Locate the cell with the specified text and output its (X, Y) center coordinate. 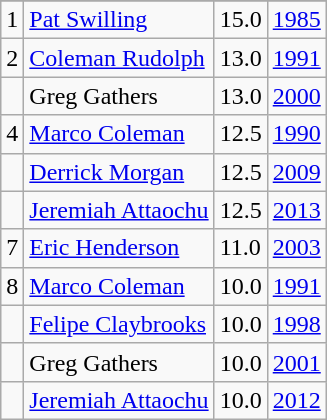
2000 (296, 96)
2001 (296, 362)
1998 (296, 324)
2013 (296, 210)
2 (12, 58)
1990 (296, 134)
Coleman Rudolph (119, 58)
1 (12, 20)
Eric Henderson (119, 248)
4 (12, 134)
2009 (296, 172)
11.0 (240, 248)
2003 (296, 248)
1985 (296, 20)
15.0 (240, 20)
8 (12, 286)
2012 (296, 400)
7 (12, 248)
Derrick Morgan (119, 172)
Felipe Claybrooks (119, 324)
Pat Swilling (119, 20)
